Return [x, y] of the center of cell containing provided text 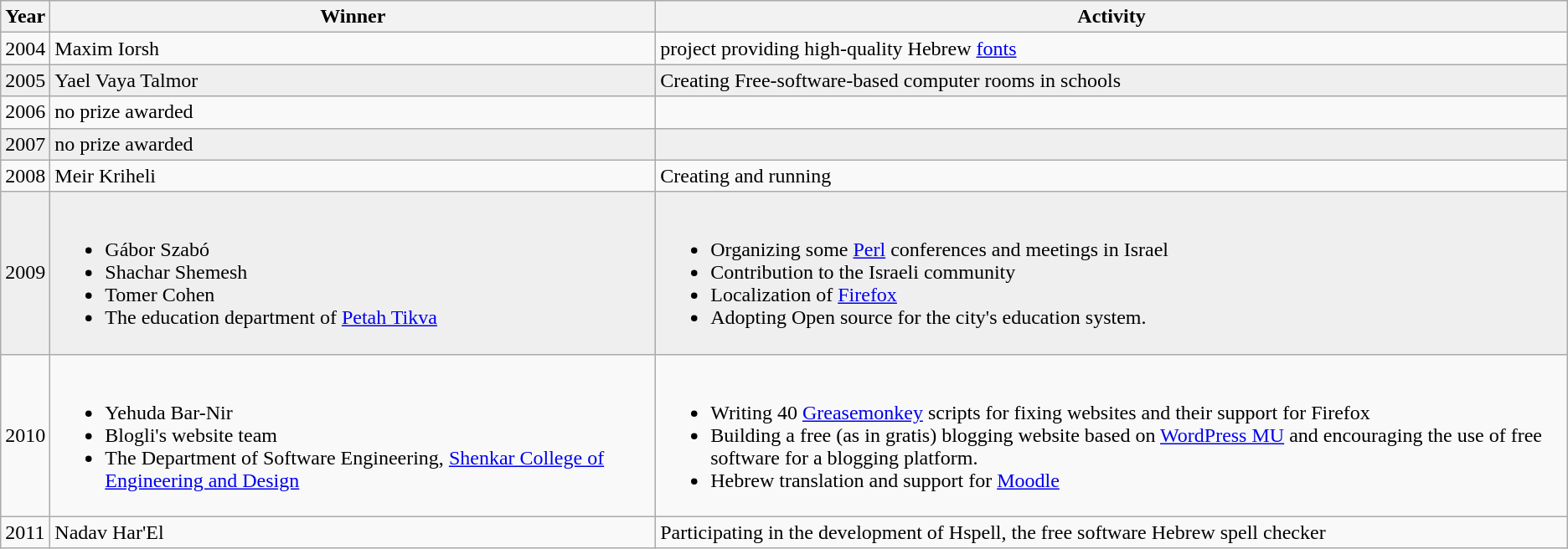
Yehuda Bar-NirBlogli's website teamThe Department of Software Engineering, Shenkar College of Engineering and Design [353, 435]
2006 [25, 112]
2007 [25, 144]
Year [25, 17]
Nadav Har'El [353, 532]
2005 [25, 80]
2011 [25, 532]
Activity [1112, 17]
Maxim Iorsh [353, 49]
2010 [25, 435]
2009 [25, 273]
2004 [25, 49]
Participating in the development of Hspell, the free software Hebrew spell checker [1112, 532]
Yael Vaya Talmor [353, 80]
Creating Free-software-based computer rooms in schools [1112, 80]
Creating and running [1112, 176]
project providing high-quality Hebrew fonts [1112, 49]
Meir Kriheli [353, 176]
Gábor SzabóShachar ShemeshTomer CohenThe education department of Petah Tikva [353, 273]
2008 [25, 176]
Winner [353, 17]
